Determine the [X, Y] coordinate at the center of the cell enclosing the given text.  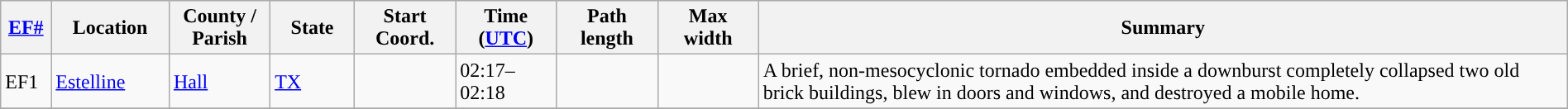
County / Parish [219, 28]
Location [111, 28]
EF# [26, 28]
Summary [1163, 28]
TX [313, 81]
Hall [219, 81]
Time (UTC) [506, 28]
Estelline [111, 81]
EF1 [26, 81]
Start Coord. [404, 28]
Path length [607, 28]
02:17–02:18 [506, 81]
Max width [708, 28]
State [313, 28]
